Provide the [X, Y] coordinate of the cell's center where the given text is located.  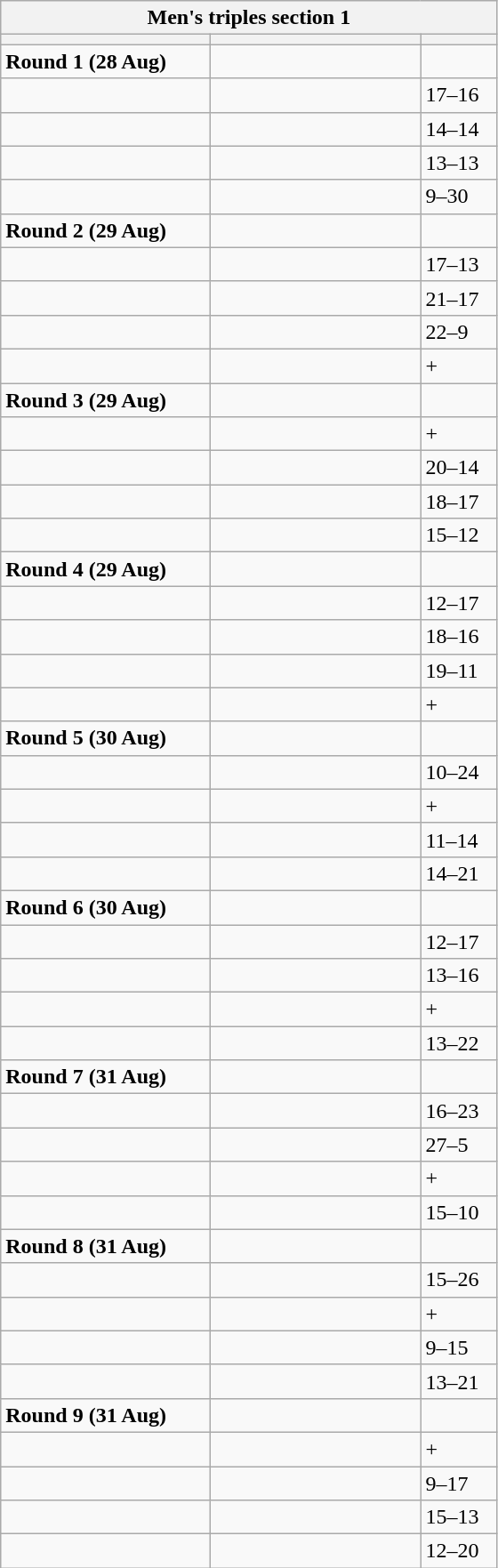
9–15 [459, 1347]
13–21 [459, 1381]
22–9 [459, 332]
18–16 [459, 637]
13–22 [459, 1043]
19–11 [459, 671]
9–30 [459, 197]
11–14 [459, 840]
Round 4 (29 Aug) [106, 569]
Round 5 (30 Aug) [106, 738]
Round 8 (31 Aug) [106, 1246]
Round 7 (31 Aug) [106, 1077]
18–17 [459, 502]
Round 9 (31 Aug) [106, 1415]
Round 3 (29 Aug) [106, 399]
15–26 [459, 1280]
Round 1 (28 Aug) [106, 61]
20–14 [459, 468]
17–16 [459, 95]
12–20 [459, 1551]
14–14 [459, 129]
14–21 [459, 873]
9–17 [459, 1483]
27–5 [459, 1145]
10–24 [459, 772]
Round 6 (30 Aug) [106, 907]
21–17 [459, 298]
15–13 [459, 1517]
15–10 [459, 1212]
13–16 [459, 976]
Round 2 (29 Aug) [106, 230]
13–13 [459, 163]
16–23 [459, 1111]
Men's triples section 1 [249, 18]
17–13 [459, 264]
15–12 [459, 535]
